Return the [X, Y] coordinate for the center point of the cell that contains the specified text.  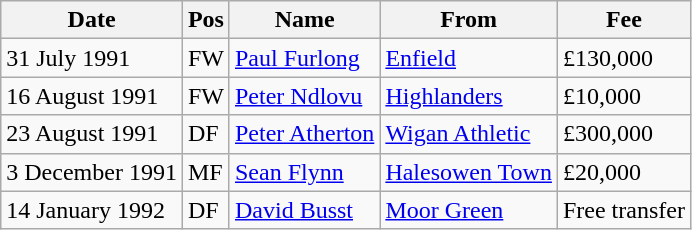
From [469, 20]
31 July 1991 [92, 58]
Peter Atherton [304, 134]
3 December 1991 [92, 172]
Date [92, 20]
£300,000 [624, 134]
Peter Ndlovu [304, 96]
Moor Green [469, 210]
Pos [206, 20]
Enfield [469, 58]
Highlanders [469, 96]
David Busst [304, 210]
Free transfer [624, 210]
MF [206, 172]
16 August 1991 [92, 96]
Wigan Athletic [469, 134]
£130,000 [624, 58]
Halesowen Town [469, 172]
Name [304, 20]
Paul Furlong [304, 58]
14 January 1992 [92, 210]
Fee [624, 20]
23 August 1991 [92, 134]
£10,000 [624, 96]
Sean Flynn [304, 172]
£20,000 [624, 172]
